Output the (X, Y) coordinate of the center of the cell containing the given text.  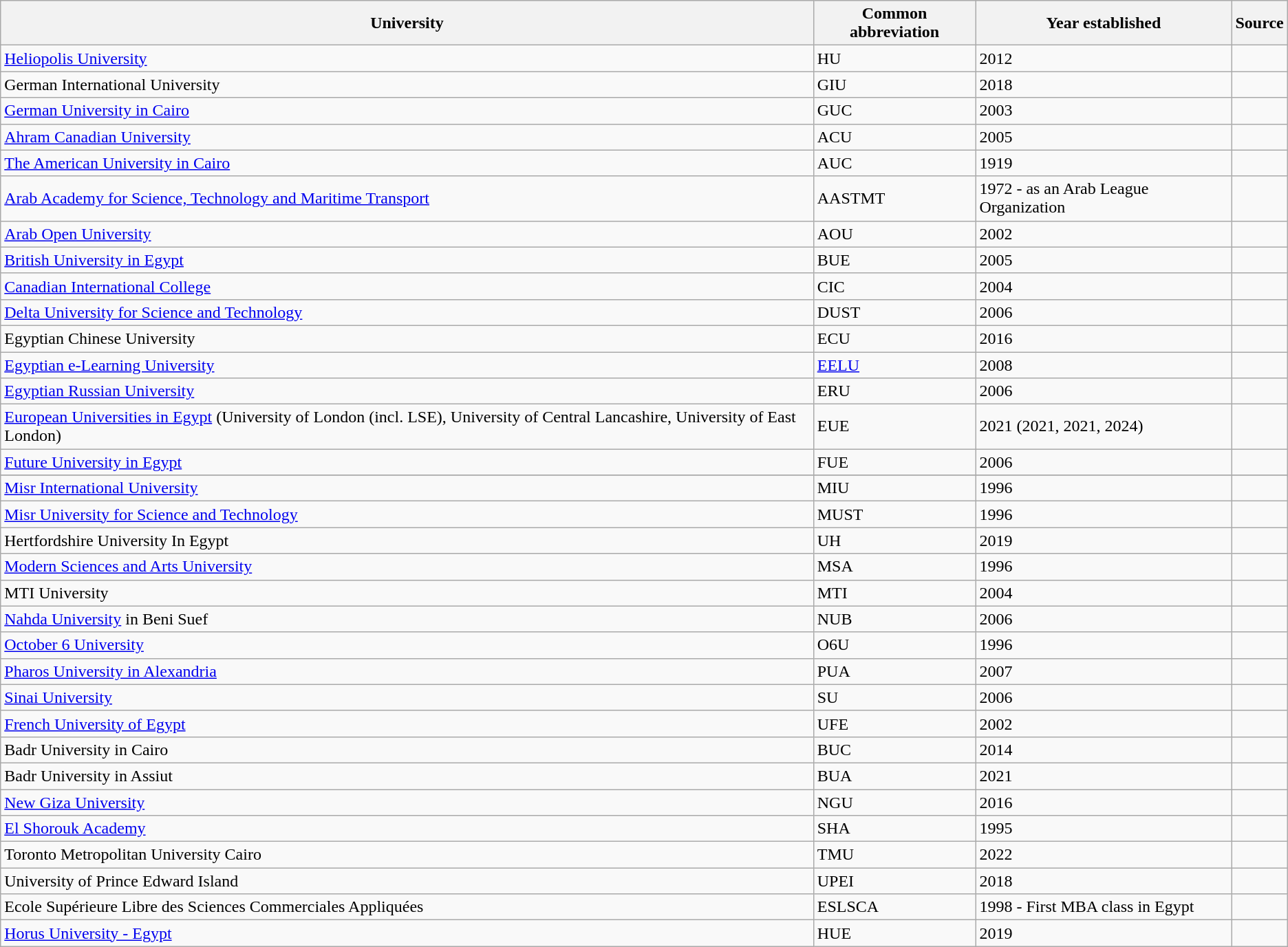
Canadian International College (407, 286)
BUC (894, 750)
Ecole Supérieure Libre des Sciences Commerciales Appliquées (407, 907)
2012 (1104, 58)
1998 - First MBA class in Egypt (1104, 907)
University of Prince Edward Island (407, 881)
German International University (407, 85)
European Universities in Egypt (University of London (incl. LSE), University of Central Lancashire, University of East London) (407, 426)
DUST (894, 312)
MTI University (407, 593)
ECU (894, 338)
1919 (1104, 163)
MIU (894, 488)
Egyptian Russian University (407, 391)
1995 (1104, 829)
AASTMT (894, 198)
ERU (894, 391)
Heliopolis University (407, 58)
October 6 University (407, 645)
Hertfordshire University In Egypt (407, 541)
Arab Open University (407, 234)
British University in Egypt (407, 260)
Egyptian e-Learning University (407, 365)
Future University in Egypt (407, 462)
NUB (894, 619)
FUE (894, 462)
O6U (894, 645)
ACU (894, 137)
Misr University for Science and Technology (407, 514)
2021 (1104, 776)
New Giza University (407, 803)
Nahda University in Beni Suef (407, 619)
Modern Sciences and Arts University (407, 567)
Badr University in Assiut (407, 776)
2014 (1104, 750)
Badr University in Cairo (407, 750)
TMU (894, 855)
2022 (1104, 855)
PUA (894, 671)
BUA (894, 776)
2003 (1104, 111)
2007 (1104, 671)
French University of Egypt (407, 723)
MSA (894, 567)
El Shorouk Academy (407, 829)
MTI (894, 593)
University (407, 23)
AUC (894, 163)
UFE (894, 723)
Ahram Canadian University (407, 137)
Common abbreviation (894, 23)
Misr International University (407, 488)
HUE (894, 933)
HU (894, 58)
2021 (2021, 2021, 2024) (1104, 426)
GUC (894, 111)
German University in Cairo (407, 111)
Delta University for Science and Technology (407, 312)
SU (894, 697)
SHA (894, 829)
MUST (894, 514)
2008 (1104, 365)
Toronto Metropolitan University Cairo (407, 855)
NGU (894, 803)
EELU (894, 365)
Pharos University in Alexandria (407, 671)
EUE (894, 426)
AOU (894, 234)
GIU (894, 85)
Source (1259, 23)
Sinai University (407, 697)
The American University in Cairo (407, 163)
Egyptian Chinese University (407, 338)
Year established (1104, 23)
BUE (894, 260)
Horus University - Egypt (407, 933)
ESLSCA (894, 907)
CIC (894, 286)
UPEI (894, 881)
Arab Academy for Science, Technology and Maritime Transport (407, 198)
UH (894, 541)
1972 - as an Arab League Organization (1104, 198)
